Identify which cell holds the provided text, then report its [X, Y] central coordinate. 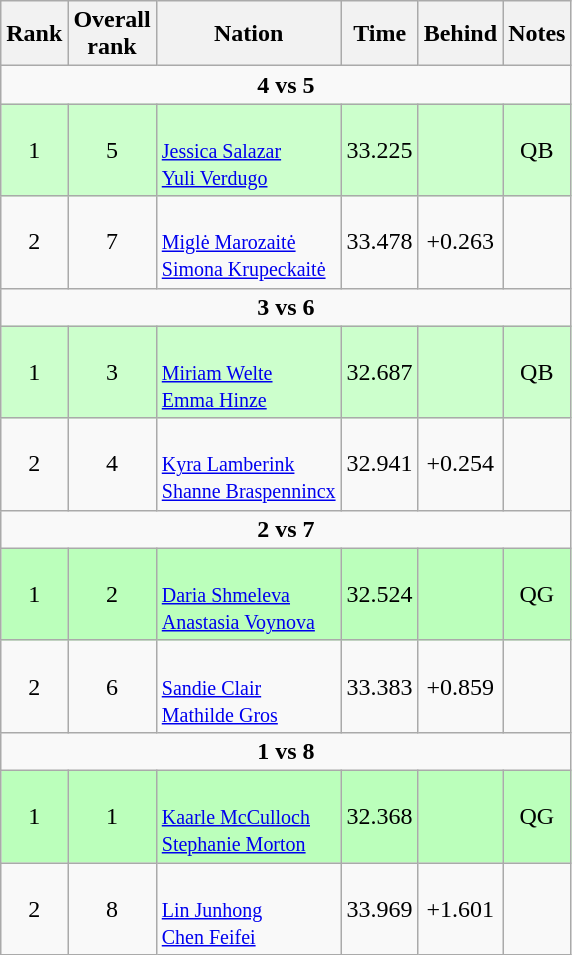
Overallrank [112, 34]
5 [112, 150]
33.969 [380, 908]
Lin JunhongChen Feifei [248, 908]
32.687 [380, 372]
4 vs 5 [286, 85]
3 [112, 372]
Jessica SalazarYuli Verdugo [248, 150]
+0.254 [460, 464]
Kaarle McCullochStephanie Morton [248, 816]
Sandie ClairMathilde Gros [248, 686]
6 [112, 686]
+0.263 [460, 242]
Nation [248, 34]
+1.601 [460, 908]
3 vs 6 [286, 307]
7 [112, 242]
+0.859 [460, 686]
33.383 [380, 686]
4 [112, 464]
32.941 [380, 464]
Behind [460, 34]
33.478 [380, 242]
Time [380, 34]
Miriam WelteEmma Hinze [248, 372]
33.225 [380, 150]
Miglė MarozaitėSimona Krupeckaitė [248, 242]
2 vs 7 [286, 529]
Rank [34, 34]
32.368 [380, 816]
1 vs 8 [286, 751]
Daria ShmelevaAnastasia Voynova [248, 594]
Kyra LamberinkShanne Braspennincx [248, 464]
8 [112, 908]
Notes [537, 34]
32.524 [380, 594]
